Pinpoint the cell where the given text exists, returning its (X, Y) midpoint coordinate. 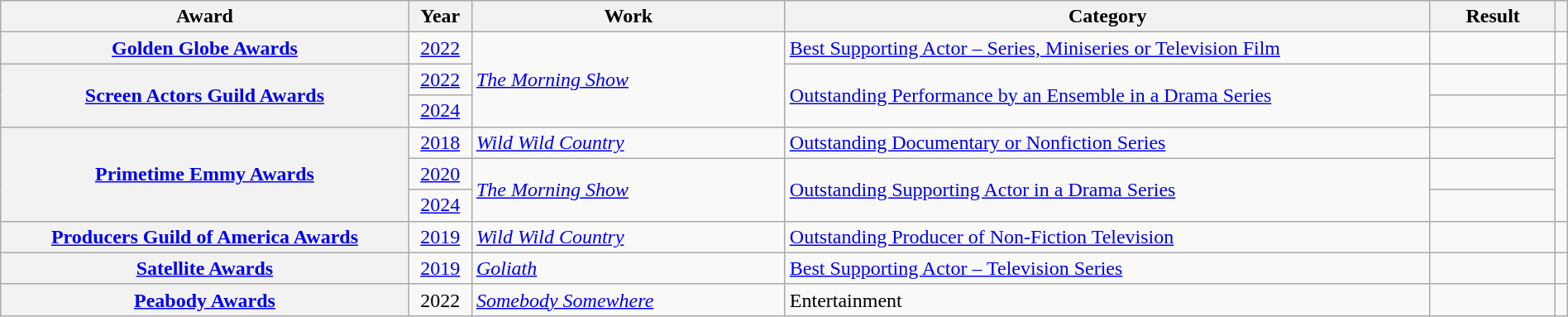
Award (205, 17)
Outstanding Producer of Non-Fiction Television (1107, 237)
Screen Actors Guild Awards (205, 95)
Satellite Awards (205, 268)
Entertainment (1107, 300)
Golden Globe Awards (205, 48)
Best Supporting Actor – Television Series (1107, 268)
Goliath (629, 268)
Work (629, 17)
Primetime Emmy Awards (205, 174)
Outstanding Supporting Actor in a Drama Series (1107, 190)
Peabody Awards (205, 300)
Somebody Somewhere (629, 300)
Result (1493, 17)
Outstanding Performance by an Ensemble in a Drama Series (1107, 95)
Producers Guild of America Awards (205, 237)
2018 (440, 142)
Best Supporting Actor – Series, Miniseries or Television Film (1107, 48)
Year (440, 17)
Category (1107, 17)
Outstanding Documentary or Nonfiction Series (1107, 142)
2020 (440, 174)
